Provide the [x, y] coordinate of the cell's center where the given text is located.  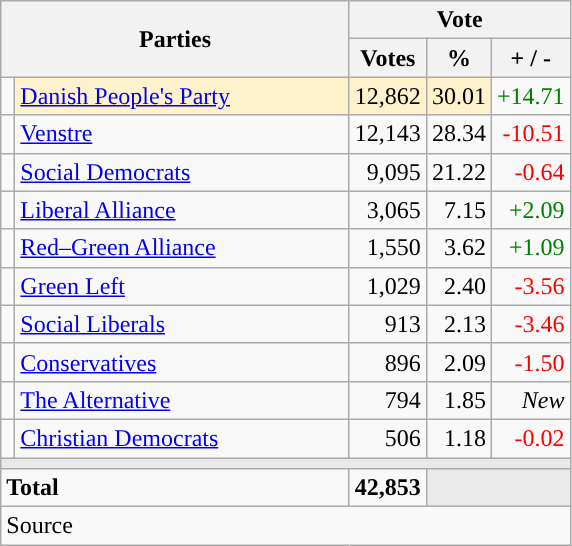
Christian Democrats [182, 438]
Green Left [182, 286]
1.85 [458, 400]
1.18 [458, 438]
30.01 [458, 96]
-0.64 [530, 172]
Danish People's Party [182, 96]
Red–Green Alliance [182, 248]
Conservatives [182, 362]
-3.46 [530, 324]
Total [176, 488]
-1.50 [530, 362]
9,095 [388, 172]
% [458, 58]
+ / - [530, 58]
+14.71 [530, 96]
2.13 [458, 324]
3.62 [458, 248]
2.40 [458, 286]
Source [286, 526]
Parties [176, 39]
1,029 [388, 286]
896 [388, 362]
New [530, 400]
28.34 [458, 134]
42,853 [388, 488]
12,143 [388, 134]
7.15 [458, 210]
Venstre [182, 134]
Liberal Alliance [182, 210]
21.22 [458, 172]
The Alternative [182, 400]
1,550 [388, 248]
-0.02 [530, 438]
794 [388, 400]
+2.09 [530, 210]
Votes [388, 58]
-3.56 [530, 286]
-10.51 [530, 134]
+1.09 [530, 248]
506 [388, 438]
Social Liberals [182, 324]
3,065 [388, 210]
Vote [460, 20]
12,862 [388, 96]
2.09 [458, 362]
913 [388, 324]
Social Democrats [182, 172]
